Extract the [X, Y] coordinate from the center of the cell holding the provided text.  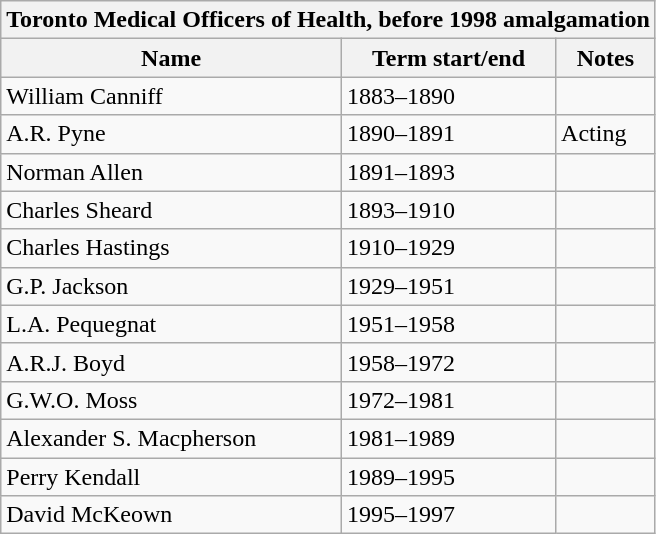
Perry Kendall [172, 477]
L.A. Pequegnat [172, 324]
Norman Allen [172, 172]
G.W.O. Moss [172, 400]
Name [172, 58]
1891–1893 [448, 172]
1981–1989 [448, 438]
1893–1910 [448, 210]
Term start/end [448, 58]
A.R.J. Boyd [172, 362]
Charles Sheard [172, 210]
Notes [606, 58]
1890–1891 [448, 134]
Toronto Medical Officers of Health, before 1998 amalgamation [328, 20]
Charles Hastings [172, 248]
1958–1972 [448, 362]
1883–1890 [448, 96]
G.P. Jackson [172, 286]
Alexander S. Macpherson [172, 438]
Acting [606, 134]
1995–1997 [448, 515]
William Canniff [172, 96]
David McKeown [172, 515]
1951–1958 [448, 324]
1910–1929 [448, 248]
1972–1981 [448, 400]
1929–1951 [448, 286]
A.R. Pyne [172, 134]
1989–1995 [448, 477]
